Return (X, Y) of the center of cell containing provided text 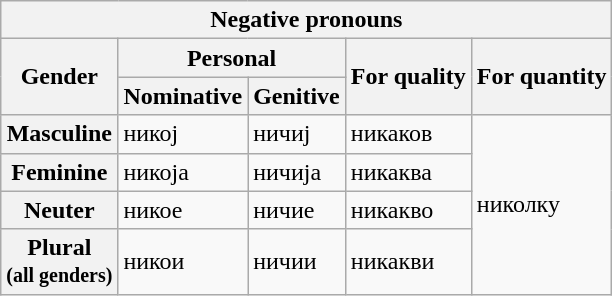
никаков (408, 134)
никаква (408, 172)
For quantity (542, 77)
Masculine (60, 134)
Nominative (183, 96)
ничии (297, 262)
никое (183, 210)
Neuter (60, 210)
Plural(all genders) (60, 262)
Genitive (297, 96)
никакви (408, 262)
никој (183, 134)
ничија (297, 172)
Feminine (60, 172)
ничиј (297, 134)
никои (183, 262)
никоја (183, 172)
никакво (408, 210)
ничие (297, 210)
Personal (232, 58)
Gender (60, 77)
Negative pronouns (306, 20)
николку (542, 204)
For quality (408, 77)
